Output the [x, y] coordinate of the center of the cell containing the given text.  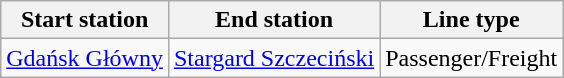
Line type [472, 20]
Passenger/Freight [472, 58]
End station [274, 20]
Gdańsk Główny [85, 58]
Stargard Szczeciński [274, 58]
Start station [85, 20]
